Return the (X, Y) coordinate for the center point of the cell that contains the specified text.  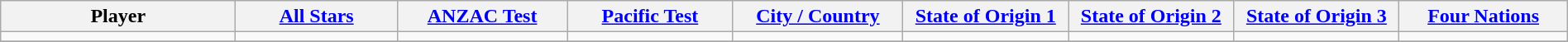
Four Nations (1484, 16)
ANZAC Test (483, 16)
All Stars (317, 16)
Pacific Test (650, 16)
City / Country (818, 16)
State of Origin 2 (1151, 16)
State of Origin 1 (986, 16)
State of Origin 3 (1317, 16)
Player (118, 16)
